Output the (x, y) coordinate of the center of the cell containing the given text.  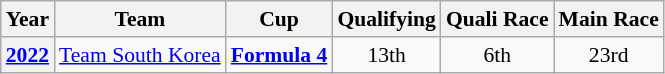
Formula 4 (280, 55)
Quali Race (498, 19)
Cup (280, 19)
Team (140, 19)
Team South Korea (140, 55)
2022 (28, 55)
6th (498, 55)
Year (28, 19)
Main Race (609, 19)
13th (386, 55)
23rd (609, 55)
Qualifying (386, 19)
